From the cell containing the given text, extract its center point as [X, Y] coordinate. 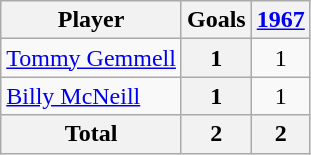
Goals [216, 20]
1967 [280, 20]
Total [92, 134]
Tommy Gemmell [92, 58]
Player [92, 20]
Billy McNeill [92, 96]
